Output the (x, y) coordinate of the center of the cell containing the given text.  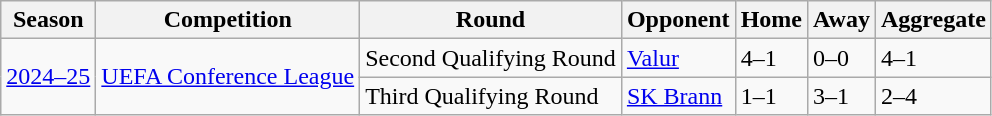
Opponent (678, 20)
Valur (678, 58)
Home (771, 20)
Third Qualifying Round (491, 96)
Aggregate (933, 20)
Second Qualifying Round (491, 58)
SK Brann (678, 96)
1–1 (771, 96)
3–1 (842, 96)
UEFA Conference League (228, 77)
Round (491, 20)
0–0 (842, 58)
Season (48, 20)
2024–25 (48, 77)
Away (842, 20)
Competition (228, 20)
2–4 (933, 96)
